Determine the [X, Y] coordinate at the center of the cell enclosing the given text.  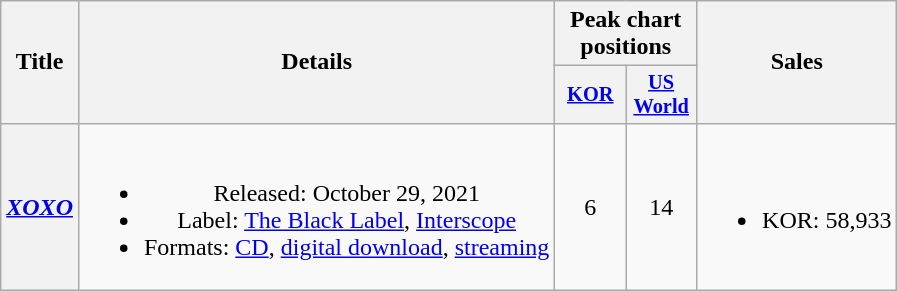
Title [40, 62]
KOR: 58,933 [797, 206]
Sales [797, 62]
6 [590, 206]
Peak chart positions [626, 34]
KOR [590, 95]
14 [662, 206]
Details [316, 62]
USWorld [662, 95]
Released: October 29, 2021Label: The Black Label, InterscopeFormats: CD, digital download, streaming [316, 206]
XOXO [40, 206]
